Locate the cell with the specified text and output its (X, Y) center coordinate. 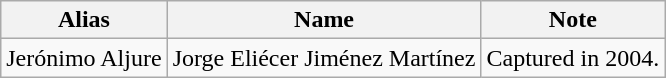
Name (324, 20)
Jerónimo Aljure (84, 58)
Captured in 2004. (573, 58)
Alias (84, 20)
Jorge Eliécer Jiménez Martínez (324, 58)
Note (573, 20)
